From the cell containing the given text, extract its center point as [x, y] coordinate. 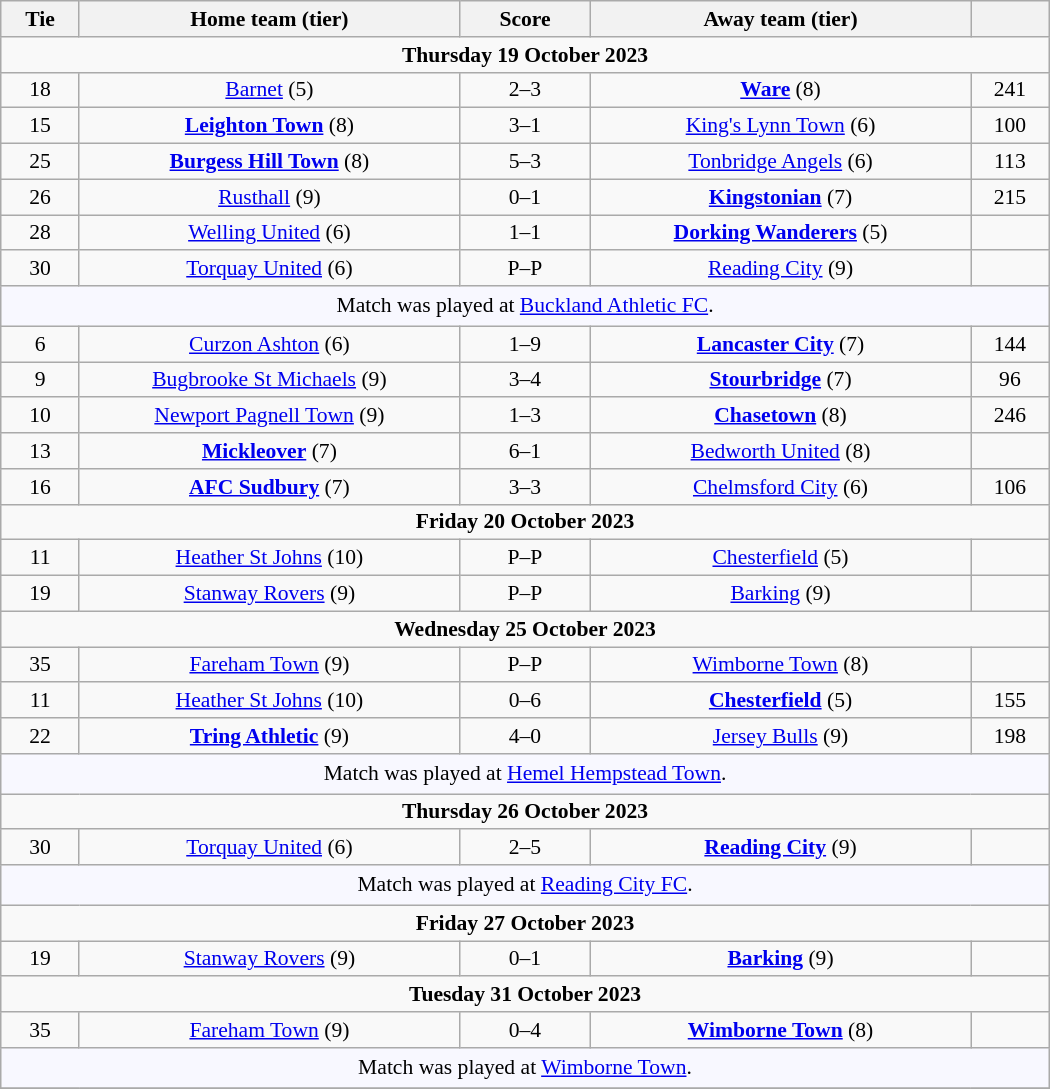
Tie [40, 19]
Lancaster City (7) [781, 344]
15 [40, 126]
6–1 [524, 451]
Leighton Town (8) [269, 126]
Burgess Hill Town (8) [269, 162]
2–3 [524, 90]
Thursday 26 October 2023 [525, 812]
1–3 [524, 416]
Match was played at Reading City FC. [525, 885]
26 [40, 197]
16 [40, 487]
25 [40, 162]
Kingstonian (7) [781, 197]
Tonbridge Angels (6) [781, 162]
Friday 27 October 2023 [525, 923]
Bedworth United (8) [781, 451]
13 [40, 451]
246 [1010, 416]
Bugbrooke St Michaels (9) [269, 380]
1–9 [524, 344]
4–0 [524, 736]
100 [1010, 126]
241 [1010, 90]
Tring Athletic (9) [269, 736]
2–5 [524, 848]
Friday 20 October 2023 [525, 522]
Stourbridge (7) [781, 380]
113 [1010, 162]
0–6 [524, 701]
AFC Sudbury (7) [269, 487]
Away team (tier) [781, 19]
3–4 [524, 380]
22 [40, 736]
9 [40, 380]
Curzon Ashton (6) [269, 344]
5–3 [524, 162]
155 [1010, 701]
Chasetown (8) [781, 416]
3–3 [524, 487]
Mickleover (7) [269, 451]
Newport Pagnell Town (9) [269, 416]
Home team (tier) [269, 19]
1–1 [524, 233]
3–1 [524, 126]
Thursday 19 October 2023 [525, 55]
106 [1010, 487]
28 [40, 233]
Match was played at Hemel Hempstead Town. [525, 774]
Rusthall (9) [269, 197]
Match was played at Wimborne Town. [525, 1068]
Barnet (5) [269, 90]
Chelmsford City (6) [781, 487]
Tuesday 31 October 2023 [525, 995]
King's Lynn Town (6) [781, 126]
Welling United (6) [269, 233]
144 [1010, 344]
Wednesday 25 October 2023 [525, 629]
18 [40, 90]
Match was played at Buckland Athletic FC. [525, 306]
Jersey Bulls (9) [781, 736]
10 [40, 416]
198 [1010, 736]
6 [40, 344]
215 [1010, 197]
Score [524, 19]
Dorking Wanderers (5) [781, 233]
Ware (8) [781, 90]
0–4 [524, 1030]
96 [1010, 380]
